Provide the [x, y] coordinate of the cell's center where the given text is located.  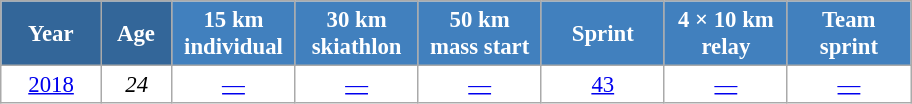
24 [136, 85]
Age [136, 34]
30 km skiathlon [356, 34]
15 km individual [234, 34]
Year [52, 34]
Team sprint [848, 34]
4 × 10 km relay [726, 34]
50 km mass start [480, 34]
43 [602, 85]
2018 [52, 85]
Sprint [602, 34]
